Return [x, y] of the center of cell containing provided text 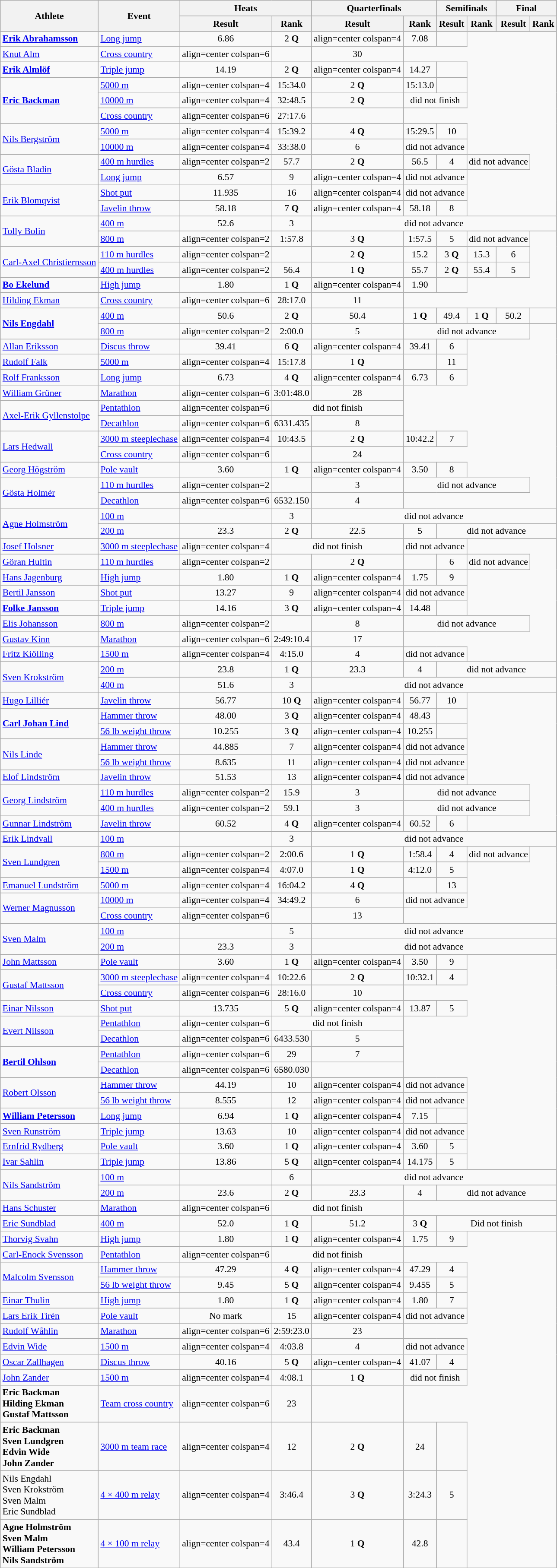
52.6 [226, 224]
Georg Lindström [49, 801]
9.455 [420, 1285]
William Petersson [49, 1116]
2:00.6 [292, 855]
50.2 [513, 316]
2:59:23.0 [292, 1331]
14.175 [420, 1162]
Sven Krokström [49, 677]
10:43.5 [292, 439]
Allan Eriksson [49, 347]
Erik Blomqvist [49, 200]
John Mattsson [49, 962]
57.7 [292, 162]
Sven Runström [49, 1131]
15.3 [481, 254]
Gösta Bladin [49, 169]
50.6 [226, 316]
1:57.8 [292, 239]
Gustaf Mattsson [49, 985]
Malcolm Svensson [49, 1277]
Oscar Zallhagen [49, 1362]
13.86 [226, 1162]
Event [139, 16]
Nils Engdahl Sven Krokström Sven Malm Eric Sundblad [49, 1495]
Ivar Sahlin [49, 1162]
14.19 [226, 70]
32:48.5 [292, 101]
7.08 [420, 39]
Hugo Lilliér [49, 700]
3:01:48.0 [292, 393]
Thorvig Svahn [49, 1239]
Evert Nilsson [49, 1031]
6331.435 [292, 424]
4 × 400 m relay [139, 1495]
16 [292, 193]
3000 m team race [139, 1447]
Georg Högström [49, 470]
8.555 [226, 1101]
Edvin Wide [49, 1347]
Erik Lindvall [49, 839]
13.27 [226, 593]
Heats [245, 8]
Bertil Ohlson [49, 1062]
Carl Johan Lind [49, 724]
Hans Schuster [49, 1208]
28:16.0 [292, 993]
8.635 [226, 762]
Werner Magnusson [49, 908]
Gösta Holmér [49, 493]
4 × 100 m relay [139, 1543]
59.1 [292, 808]
55.7 [420, 270]
14.48 [420, 608]
Erik Almlöf [49, 70]
Josef Holsner [49, 547]
Elof Lindström [49, 777]
Elis Johansson [49, 624]
Lars Hedwall [49, 447]
Quarterfinals [374, 8]
50.4 [357, 316]
Erik Abrahamsson [49, 39]
Agne Holmström Sven Malm William Petersson Nils Sandström [49, 1543]
Eric Backman [49, 100]
John Zander [49, 1378]
2:00.0 [292, 331]
Lars Erik Tirén [49, 1316]
15.9 [292, 793]
Did not finish [496, 1224]
28:17.0 [292, 301]
Nils Bergström [49, 139]
27:17.6 [292, 116]
48.00 [226, 716]
Sven Lundgren [49, 862]
7.15 [420, 1116]
Eric Sundblad [49, 1224]
15:17.8 [292, 362]
15 [292, 1316]
22.5 [357, 531]
17 [357, 639]
6 Q [292, 347]
49.4 [452, 316]
10:22.6 [292, 978]
6.57 [226, 177]
7 Q [292, 208]
14.16 [226, 608]
15:13.0 [420, 85]
13.87 [420, 1008]
No mark [226, 1316]
Athlete [49, 16]
52.0 [226, 1224]
44.19 [226, 1085]
10:32.1 [420, 978]
23.6 [226, 1193]
Sven Malm [49, 939]
40.16 [226, 1362]
Gunnar Lindström [49, 824]
Knut Alm [49, 54]
56.4 [292, 270]
6.86 [226, 39]
4:07.0 [292, 870]
13.63 [226, 1131]
15:39.2 [292, 131]
10:42.2 [420, 439]
Göran Hultin [49, 562]
34:49.2 [292, 900]
16:04.2 [292, 885]
Axel-Erik Gyllenstolpe [49, 415]
9.45 [226, 1285]
Team cross country [139, 1403]
Nils Engdahl [49, 324]
1:57.5 [420, 239]
2:49:10.4 [292, 639]
15.2 [420, 254]
29 [292, 1055]
1.90 [420, 285]
Folke Jansson [49, 608]
14.27 [420, 70]
Fritz Kiölling [49, 654]
1:58.4 [420, 855]
41.07 [420, 1362]
15:34.0 [292, 85]
4:03.8 [292, 1347]
44.885 [226, 747]
6532.150 [292, 500]
4:08.1 [292, 1378]
Emanuel Lundström [49, 885]
6433.530 [292, 1039]
Nils Sandström [49, 1185]
Carl-Axel Christiernsson [49, 262]
Gustav Kinn [49, 639]
51.2 [357, 1224]
Rudolf Falk [49, 362]
10 Q [292, 700]
Agne Holmström [49, 523]
15:29.5 [420, 131]
Rolf Franksson [49, 377]
Rudolf Wåhlin [49, 1331]
Eric Backman Hilding Ekman Gustaf Mattsson [49, 1403]
33:38.0 [292, 147]
56.5 [420, 162]
Hans Jagenburg [49, 577]
43.4 [292, 1543]
3:46.4 [292, 1495]
Einar Nilsson [49, 1008]
28 [357, 393]
51.6 [226, 685]
Final [526, 8]
Bertil Jansson [49, 593]
6580.030 [292, 1070]
51.53 [226, 777]
Eric Backman Sven Lundgren Edvin Wide John Zander [49, 1447]
Semifinals [467, 8]
William Grüner [49, 393]
30 [357, 54]
Bo Ekelund [49, 285]
Tolly Bolin [49, 231]
Carl-Enock Svensson [49, 1254]
11.935 [226, 193]
4:12.0 [420, 870]
42.8 [420, 1543]
23.8 [226, 670]
Einar Thulin [49, 1301]
Robert Olsson [49, 1093]
55.4 [481, 270]
Hilding Ekman [49, 301]
Ernfrid Rydberg [49, 1147]
Nils Linde [49, 754]
13.735 [226, 1008]
4:15.0 [292, 654]
3:24.3 [420, 1495]
6.94 [226, 1116]
48.43 [420, 716]
